Pinpoint the cell where the given text exists, returning its (x, y) midpoint coordinate. 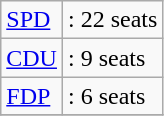
: 22 seats (112, 20)
FDP (32, 96)
SPD (32, 20)
: 9 seats (112, 58)
CDU (32, 58)
: 6 seats (112, 96)
